Find where the given text appears and provide that cell's center as [x, y] coordinate. 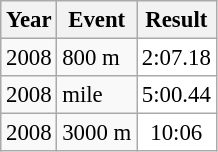
Year [29, 20]
Result [176, 20]
3000 m [97, 133]
Event [97, 20]
800 m [97, 58]
2:07.18 [176, 58]
mile [97, 95]
5:00.44 [176, 95]
10:06 [176, 133]
